Determine the [x, y] coordinate at the center of the cell enclosing the given text.  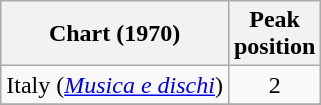
Chart (1970) [115, 34]
Peakposition [274, 34]
2 [274, 85]
Italy (Musica e dischi) [115, 85]
